For the text-containing cell, return its midpoint in [x, y] coordinate format. 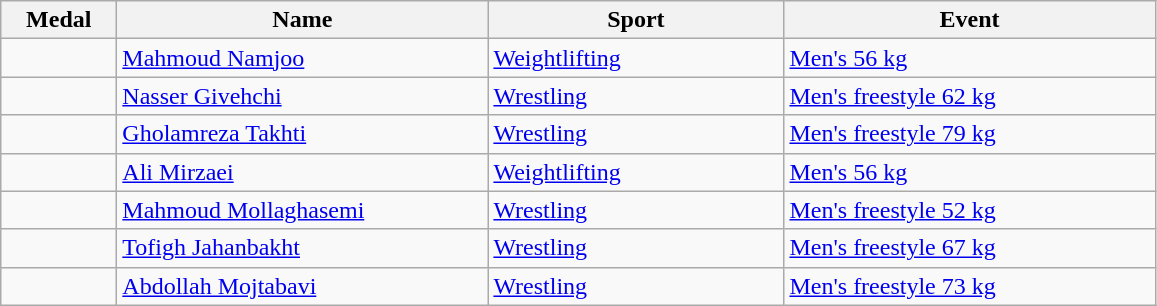
Mahmoud Mollaghasemi [302, 210]
Men's freestyle 62 kg [970, 96]
Gholamreza Takhti [302, 134]
Tofigh Jahanbakht [302, 248]
Men's freestyle 79 kg [970, 134]
Men's freestyle 73 kg [970, 286]
Men's freestyle 67 kg [970, 248]
Name [302, 20]
Sport [636, 20]
Mahmoud Namjoo [302, 58]
Event [970, 20]
Medal [59, 20]
Men's freestyle 52 kg [970, 210]
Abdollah Mojtabavi [302, 286]
Ali Mirzaei [302, 172]
Nasser Givehchi [302, 96]
